For the text-containing cell, return its midpoint in [X, Y] coordinate format. 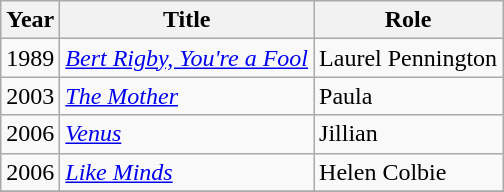
Helen Colbie [408, 172]
Venus [187, 134]
2003 [30, 96]
Role [408, 20]
The Mother [187, 96]
1989 [30, 58]
Year [30, 20]
Like Minds [187, 172]
Paula [408, 96]
Title [187, 20]
Bert Rigby, You're a Fool [187, 58]
Laurel Pennington [408, 58]
Jillian [408, 134]
